Determine the [X, Y] coordinate at the center of the cell enclosing the given text.  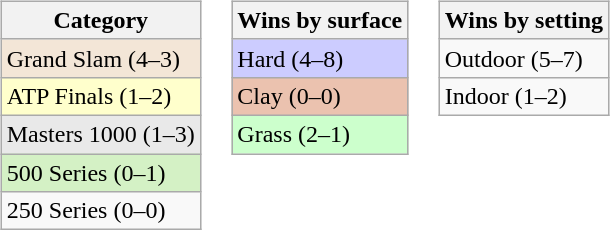
Wins by surface [320, 20]
Grand Slam (4–3) [100, 58]
500 Series (0–1) [100, 173]
Clay (0–0) [320, 96]
Hard (4–8) [320, 58]
Masters 1000 (1–3) [100, 134]
250 Series (0–0) [100, 211]
Wins by setting [524, 20]
Outdoor (5–7) [524, 58]
Indoor (1–2) [524, 96]
Grass (2–1) [320, 134]
Category [100, 20]
ATP Finals (1–2) [100, 96]
